Locate the cell with the specified text and output its [x, y] center coordinate. 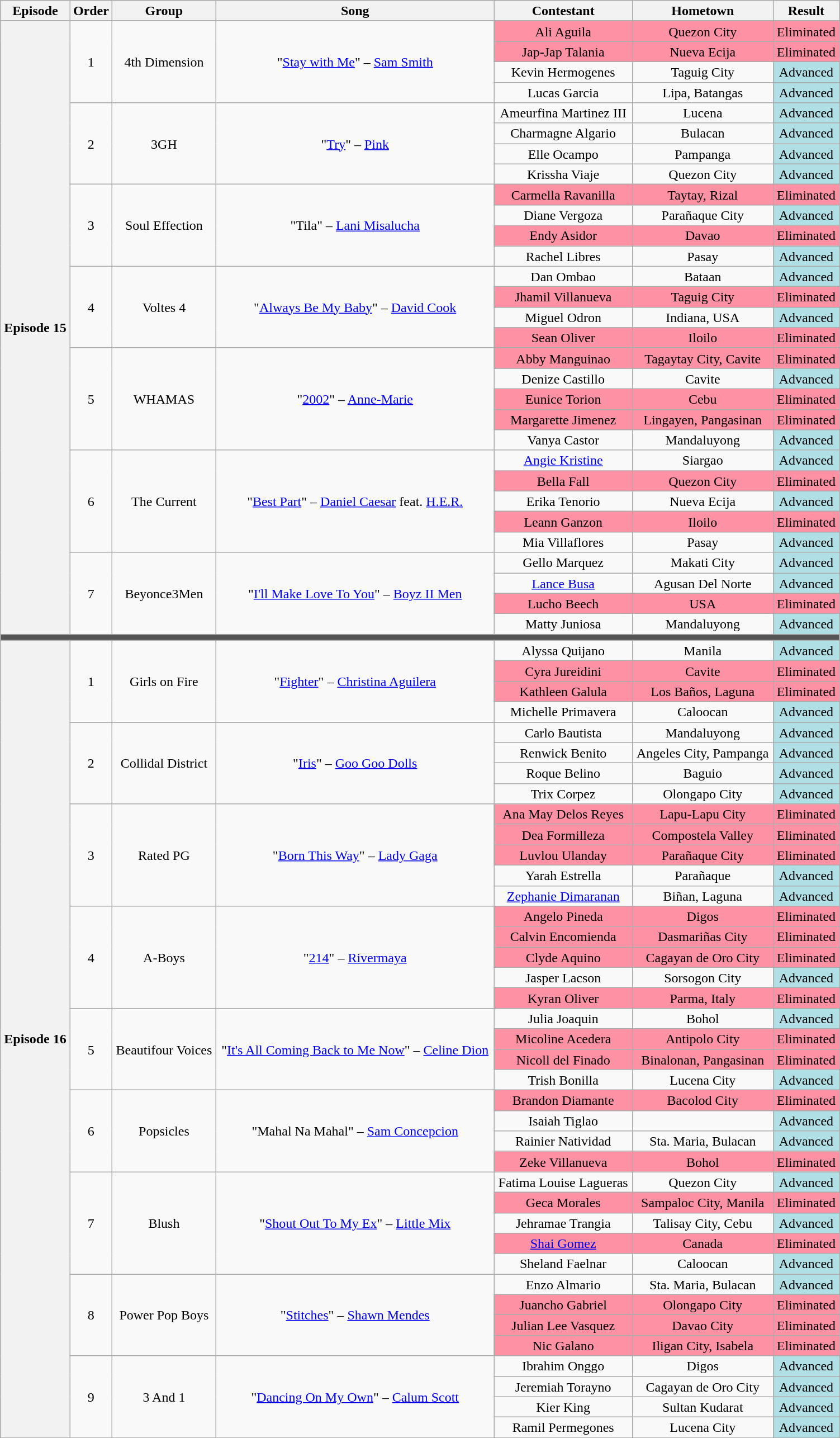
Michelle Primavera [563, 712]
Soul Effection [164, 225]
Iligan City, Isabela [703, 1345]
"Tila" – Lani Misalucha [355, 225]
Pampanga [703, 154]
Roque Belino [563, 774]
Trish Bonilla [563, 1080]
Denize Castillo [563, 379]
Jehramae Trangia [563, 1223]
Ameurfina Martinez III [563, 113]
Geca Morales [563, 1202]
Talisay City, Cebu [703, 1223]
Episode 15 [36, 328]
Antipolo City [703, 1039]
Lucho Beech [563, 604]
Los Baños, Laguna [703, 691]
Beautifour Voices [164, 1049]
Makati City [703, 562]
Voltes 4 [164, 307]
Canada [703, 1243]
Beyonce3Men [164, 593]
Luvlou Ulanday [563, 855]
"Iris" – Goo Goo Dolls [355, 763]
Margarette Jimenez [563, 419]
"Mahal Na Mahal" – Sam Concepcion [355, 1131]
Krissha Viaje [563, 174]
Jeremiah Torayno [563, 1387]
Carlo Bautista [563, 732]
Dasmariñas City [703, 937]
Binalonan, Pangasinan [703, 1059]
Zeke Villanueva [563, 1162]
Abby Manguinao [563, 358]
Biñan, Laguna [703, 896]
Davao [703, 236]
Manila [703, 651]
Ibrahim Onggo [563, 1366]
Shai Gomez [563, 1243]
Matty Juniosa [563, 624]
Rainier Natividad [563, 1142]
3GH [164, 144]
"Stitches" – Shawn Mendes [355, 1315]
Dan Ombao [563, 276]
Nicoll del Finado [563, 1059]
Hometown [703, 11]
Bulacan [703, 133]
"Try" – Pink [355, 144]
"Always Be My Baby" – David Cook [355, 307]
"Stay with Me" – Sam Smith [355, 62]
Leann Ganzon [563, 522]
Parañaque [703, 876]
Erika Tenorio [563, 501]
Tagaytay City, Cavite [703, 358]
Lance Busa [563, 583]
Blush [164, 1223]
"I'll Make Love To You" – Boyz II Men [355, 593]
A-Boys [164, 957]
The Current [164, 501]
Rachel Libres [563, 256]
Julian Lee Vasquez [563, 1325]
Dea Formilleza [563, 834]
Elle Ocampo [563, 154]
"It's All Coming Back to Me Now" – Celine Dion [355, 1049]
Girls on Fire [164, 681]
Lingayen, Pangasinan [703, 419]
Angeles City, Pampanga [703, 753]
Trix Corpez [563, 794]
"214" – Rivermaya [355, 957]
Ali Aguila [563, 31]
Vanya Castor [563, 441]
Lucena [703, 113]
Nic Galano [563, 1345]
Taytay, Rizal [703, 195]
Compostela Valley [703, 834]
Ana May Delos Reyes [563, 814]
Renwick Benito [563, 753]
Baguio [703, 774]
Fatima Louise Lagueras [563, 1182]
Power Pop Boys [164, 1315]
"Best Part" – Daniel Caesar feat. H.E.R. [355, 501]
Miguel Odron [563, 318]
Sampaloc City, Manila [703, 1202]
Juancho Gabriel [563, 1305]
Collidal District [164, 763]
Cyra Jureidini [563, 671]
WHAMAS [164, 399]
"Dancing On My Own" – Calum Scott [355, 1397]
Kier King [563, 1407]
Alyssa Quijano [563, 651]
Brandon Diamante [563, 1100]
Parma, Italy [703, 999]
8 [91, 1315]
Sultan Kudarat [703, 1407]
"Shout Out To My Ex" – Little Mix [355, 1223]
Clyde Aquino [563, 957]
Sean Oliver [563, 338]
Julia Joaquin [563, 1019]
Order [91, 11]
Song [355, 11]
"Fighter" – Christina Aguilera [355, 681]
Contestant [563, 11]
Isaiah Tiglao [563, 1120]
Mia Villaflores [563, 542]
Charmagne Algario [563, 133]
Bacolod City [703, 1100]
Kathleen Galula [563, 691]
Micoline Acedera [563, 1039]
Enzo Almario [563, 1285]
Davao City [703, 1325]
"2002" – Anne-Marie [355, 399]
4th Dimension [164, 62]
Lapu-Lapu City [703, 814]
Eunice Torion [563, 399]
Lipa, Batangas [703, 93]
Ramil Permegones [563, 1428]
Episode 16 [36, 1039]
Bella Fall [563, 481]
Episode [36, 11]
Lucas Garcia [563, 93]
Jap-Jap Talania [563, 51]
Yarah Estrella [563, 876]
"Born This Way" – Lady Gaga [355, 855]
Bataan [703, 276]
Agusan Del Norte [703, 583]
Kyran Oliver [563, 999]
3 And 1 [164, 1397]
9 [91, 1397]
Sorsogon City [703, 977]
Indiana, USA [703, 318]
Popsicles [164, 1131]
Diane Vergoza [563, 215]
Gello Marquez [563, 562]
Endy Asidor [563, 236]
Sheland Faelnar [563, 1264]
Zephanie Dimaranan [563, 896]
Cebu [703, 399]
Angelo Pineda [563, 917]
Carmella Ravanilla [563, 195]
Angie Kristine [563, 461]
Group [164, 11]
Jhamil Villanueva [563, 297]
Calvin Encomienda [563, 937]
Result [806, 11]
Jasper Lacson [563, 977]
Siargao [703, 461]
Kevin Hermogenes [563, 72]
Rated PG [164, 855]
USA [703, 604]
